Return the (X, Y) coordinate for the center point of the cell that contains the specified text.  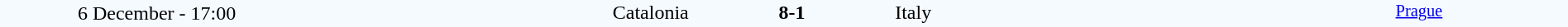
8-1 (791, 12)
Catalonia (501, 12)
Italy (1082, 12)
Prague (1419, 13)
6 December - 17:00 (157, 13)
